Detect which cell encompasses the target text, then output its [X, Y] center coordinate. 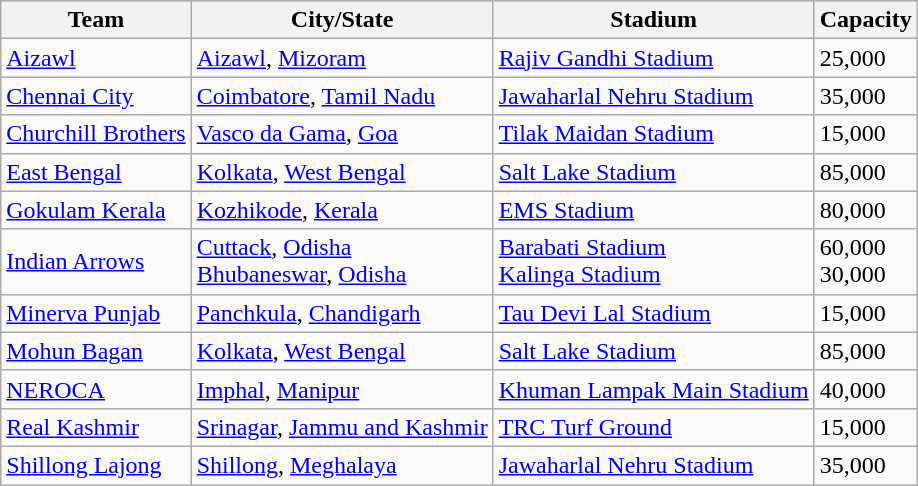
Cuttack, Odisha Bhubaneswar, Odisha [342, 262]
Gokulam Kerala [96, 210]
Imphal, Manipur [342, 389]
80,000 [866, 210]
Indian Arrows [96, 262]
Srinagar, Jammu and Kashmir [342, 427]
EMS Stadium [654, 210]
60,00030,000 [866, 262]
Barabati StadiumKalinga Stadium [654, 262]
Kozhikode, Kerala [342, 210]
Aizawl, Mizoram [342, 58]
NEROCA [96, 389]
Aizawl [96, 58]
Tilak Maidan Stadium [654, 134]
Vasco da Gama, Goa [342, 134]
Tau Devi Lal Stadium [654, 313]
Churchill Brothers [96, 134]
Stadium [654, 20]
Coimbatore, Tamil Nadu [342, 96]
Capacity [866, 20]
Rajiv Gandhi Stadium [654, 58]
25,000 [866, 58]
TRC Turf Ground [654, 427]
Panchkula, Chandigarh [342, 313]
Team [96, 20]
Shillong, Meghalaya [342, 465]
Real Kashmir [96, 427]
Chennai City [96, 96]
Khuman Lampak Main Stadium [654, 389]
40,000 [866, 389]
Minerva Punjab [96, 313]
Shillong Lajong [96, 465]
East Bengal [96, 172]
City/State [342, 20]
Mohun Bagan [96, 351]
